Extract the (x, y) coordinate from the center of the cell holding the provided text.  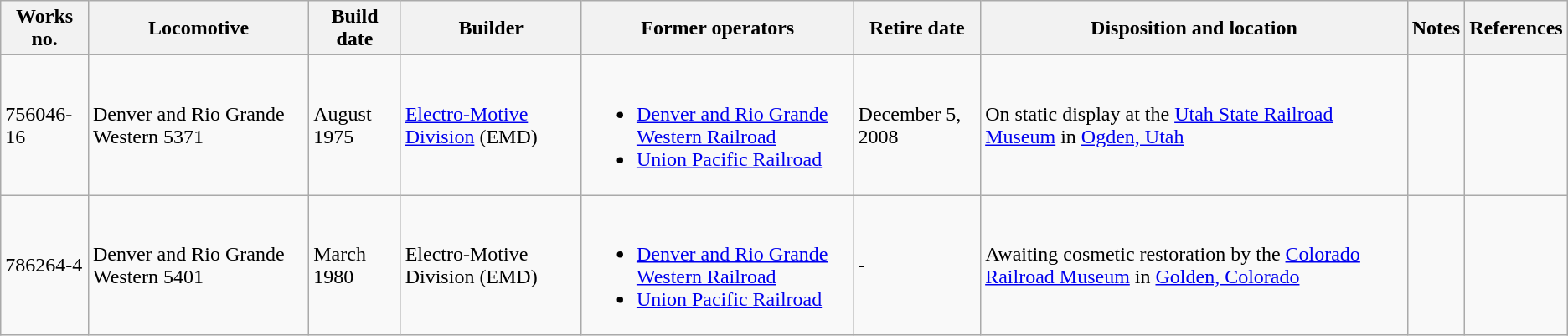
756046-16 (45, 126)
Disposition and location (1194, 28)
March 1980 (355, 265)
References (1516, 28)
Build date (355, 28)
Locomotive (198, 28)
- (917, 265)
Notes (1436, 28)
Builder (491, 28)
August 1975 (355, 126)
Awaiting cosmetic restoration by the Colorado Railroad Museum in Golden, Colorado (1194, 265)
Denver and Rio Grande Western 5371 (198, 126)
Denver and Rio Grande Western 5401 (198, 265)
December 5, 2008 (917, 126)
Retire date (917, 28)
Former operators (717, 28)
786264-4 (45, 265)
Works no. (45, 28)
On static display at the Utah State Railroad Museum in Ogden, Utah (1194, 126)
